Detect which cell encompasses the target text, then output its [x, y] center coordinate. 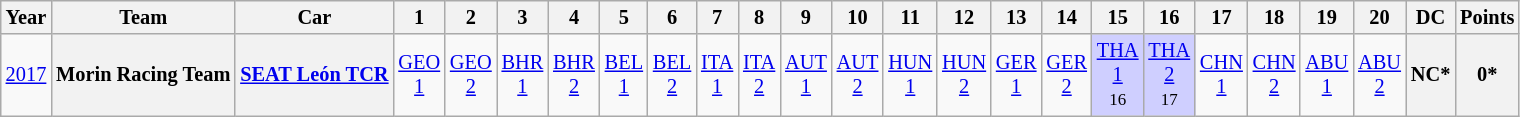
NC* [1430, 75]
HUN2 [964, 75]
GEO2 [471, 75]
1 [419, 17]
10 [858, 17]
BHR2 [574, 75]
8 [759, 17]
CHN1 [1222, 75]
THA116 [1118, 75]
12 [964, 17]
ABU1 [1326, 75]
2 [471, 17]
GER2 [1066, 75]
16 [1169, 17]
BHR1 [523, 75]
18 [1274, 17]
Year [26, 17]
GER1 [1016, 75]
Team [143, 17]
20 [1380, 17]
13 [1016, 17]
AUT2 [858, 75]
ITA2 [759, 75]
4 [574, 17]
3 [523, 17]
17 [1222, 17]
DC [1430, 17]
0* [1487, 75]
HUN1 [910, 75]
Points [1487, 17]
14 [1066, 17]
BEL1 [624, 75]
SEAT León TCR [314, 75]
5 [624, 17]
GEO1 [419, 75]
ABU2 [1380, 75]
AUT1 [806, 75]
6 [672, 17]
11 [910, 17]
19 [1326, 17]
9 [806, 17]
7 [717, 17]
ITA1 [717, 75]
Car [314, 17]
BEL2 [672, 75]
Morin Racing Team [143, 75]
15 [1118, 17]
THA217 [1169, 75]
CHN2 [1274, 75]
2017 [26, 75]
